Capture the cell that displays the provided text and extract its (x, y) central coordinate. 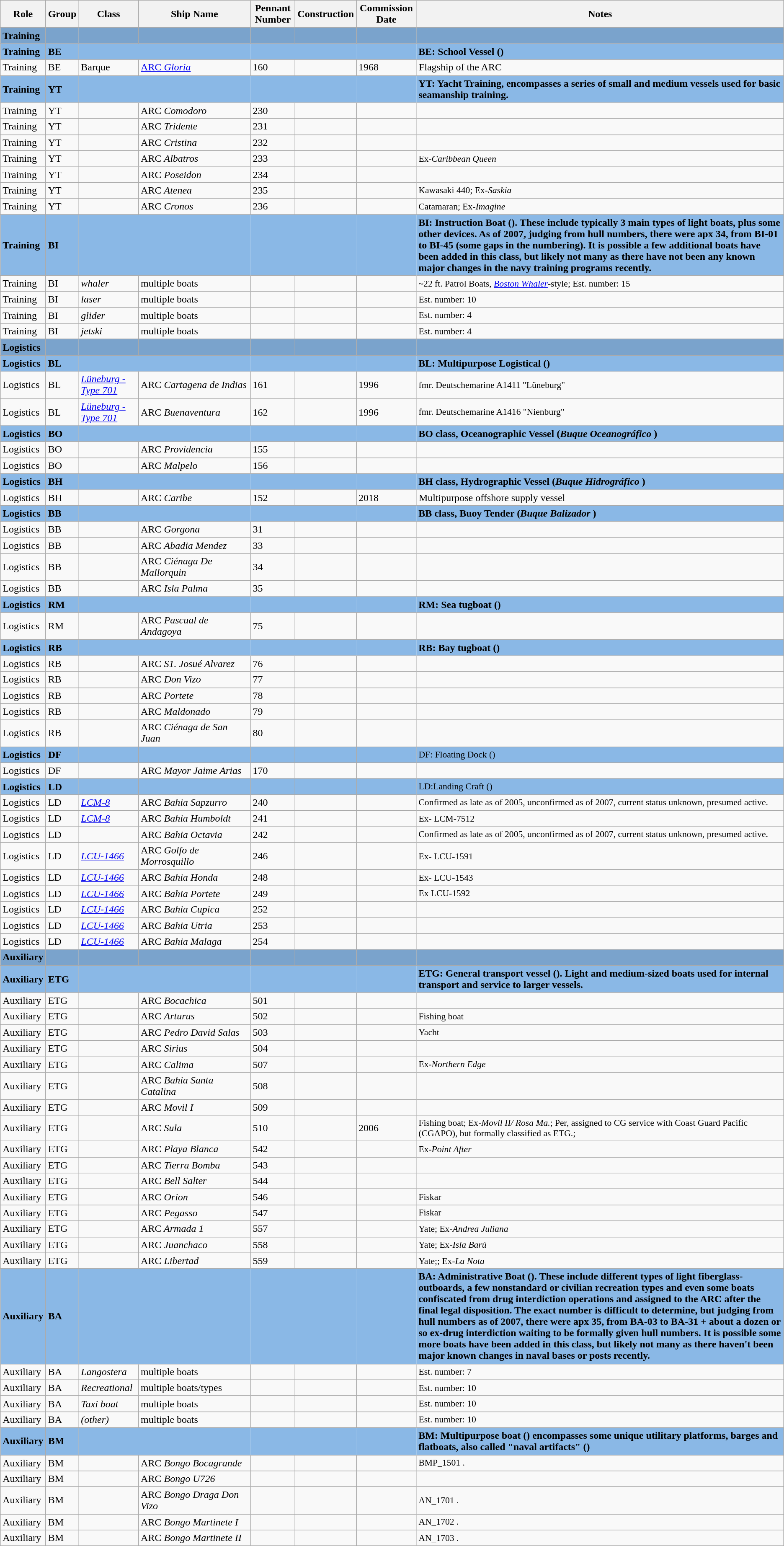
75 (273, 626)
246 (273, 856)
AN_1703 . (600, 1538)
504 (273, 1048)
241 (273, 818)
ARC Ciénaga De Mallorquin (194, 567)
YT: Yacht Training, encompasses a series of small and medium vessels used for basic seamanship training. (600, 89)
Taxi boat (109, 1404)
77 (273, 680)
233 (273, 158)
ARC Armada 1 (194, 1229)
BL: Multipurpose Logistical () (600, 363)
ARC Comodoro (194, 111)
BM: Multipurpose boat () encompasses some unique utilitary platforms, barges and flatboats, also called "naval artifacts" () (600, 1441)
ARC Albatros (194, 158)
544 (273, 1181)
ARC Bahia Honda (194, 878)
ARC Calima (194, 1064)
jetski (109, 331)
2006 (387, 1128)
Class (109, 14)
ARC Bongo Draga Don Vizo (194, 1501)
BE: School Vessel () (600, 52)
Yate;; Ex-La Nota (600, 1261)
502 (273, 1016)
510 (273, 1128)
507 (273, 1064)
Ex-Point After (600, 1149)
BO class, Oceanographic Vessel (Buque Oceanográfico ) (600, 434)
ARC Bahia Portete (194, 894)
ARC Providencia (194, 450)
503 (273, 1032)
ARC Sula (194, 1128)
232 (273, 142)
31 (273, 529)
Commission Date (387, 14)
ARC Don Vizo (194, 680)
234 (273, 174)
509 (273, 1107)
fmr. Deutschemarine A1411 "Lüneburg" (600, 385)
AN_1702 . (600, 1522)
Recreational (109, 1388)
230 (273, 111)
glider (109, 315)
Langostera (109, 1372)
ARC Pedro David Salas (194, 1032)
Kawasaki 440; Ex-Saskia (600, 190)
235 (273, 190)
240 (273, 802)
Ex- LCU-1591 (600, 856)
ARC Gorgona (194, 529)
ARC Bongo U726 (194, 1479)
501 (273, 1001)
BH class, Hydrographic Vessel (Buque Hidrográfico ) (600, 481)
248 (273, 878)
Group (62, 14)
ARC Arturus (194, 1016)
Ship Name (194, 14)
ARC Poseidon (194, 174)
ARC Bahia Utria (194, 926)
whaler (109, 284)
80 (273, 733)
BMP_1501 . (600, 1463)
(other) (109, 1419)
Est. number: 7 (600, 1372)
543 (273, 1165)
Flagship of the ARC (600, 67)
33 (273, 545)
ARC Isla Palma (194, 589)
34 (273, 567)
laser (109, 300)
DF: Floating Dock () (600, 755)
254 (273, 941)
ETG: General transport vessel (). Light and medium-sized boats used for internal transport and service to larger vessels. (600, 979)
ARC Sirius (194, 1048)
AN_1701 . (600, 1501)
162 (273, 412)
Barque (109, 67)
ARC Movil I (194, 1107)
Pennant Number (273, 14)
35 (273, 589)
231 (273, 127)
ARC Abadia Mendez (194, 545)
76 (273, 664)
Fishing boat; Ex-Movil II/ Rosa Ma.; Per, assigned to CG service with Coast Guard Pacific (CGAPO), but formally classified as ETG.; (600, 1128)
Ex- LCU-1543 (600, 878)
ARC Cristina (194, 142)
LD:Landing Craft () (600, 786)
Ex-Northern Edge (600, 1064)
1968 (387, 67)
557 (273, 1229)
Catamaran; Ex-Imagine (600, 206)
Ex-Caribbean Queen (600, 158)
ARC Bongo Martinete II (194, 1538)
fmr. Deutschemarine A1416 "Nienburg" (600, 412)
559 (273, 1261)
253 (273, 926)
152 (273, 497)
Role (23, 14)
ARC Caribe (194, 497)
RB: Bay tugboat () (600, 648)
ARC Bahia Malaga (194, 941)
ARC Bahia Sapzurro (194, 802)
ARC Gloria (194, 67)
156 (273, 465)
558 (273, 1245)
78 (273, 695)
ARC Orion (194, 1197)
ARC Malpelo (194, 465)
ARC Bongo Martinete I (194, 1522)
ARC Cronos (194, 206)
ARC Ciénaga de San Juan (194, 733)
ARC Bahia Santa Catalina (194, 1086)
ARC Tridente (194, 127)
ARC Bahia Octavia (194, 834)
RM: Sea tugboat () (600, 605)
Yate; Ex-Andrea Juliana (600, 1229)
2018 (387, 497)
ARC Bongo Bocagrande (194, 1463)
ARC Buenaventura (194, 412)
Notes (600, 14)
ARC Mayor Jaime Arias (194, 770)
~22 ft. Patrol Boats, Boston Whaler-style; Est. number: 15 (600, 284)
242 (273, 834)
Construction (326, 14)
161 (273, 385)
160 (273, 67)
547 (273, 1213)
ARC Cartagena de Indias (194, 385)
Multipurpose offshore supply vessel (600, 497)
79 (273, 711)
ARC Maldonado (194, 711)
508 (273, 1086)
Ex- LCM-7512 (600, 818)
ARC Playa Blanca (194, 1149)
ARC Golfo de Morrosquillo (194, 856)
ARC Tierra Bomba (194, 1165)
ARC Pascual de Andagoya (194, 626)
ARC Bahia Humboldt (194, 818)
Yate; Ex-Isla Barú (600, 1245)
236 (273, 206)
252 (273, 910)
ARC Atenea (194, 190)
ARC Bocachica (194, 1001)
546 (273, 1197)
multiple boats/types (194, 1388)
BB class, Buoy Tender (Buque Balizador ) (600, 513)
ARC S1. Josué Alvarez (194, 664)
249 (273, 894)
ARC Bahia Cupica (194, 910)
ARC Juanchaco (194, 1245)
542 (273, 1149)
ARC Portete (194, 695)
170 (273, 770)
ARC Pegasso (194, 1213)
Fishing boat (600, 1016)
ARC Bell Salter (194, 1181)
Ex LCU-1592 (600, 894)
ARC Libertad (194, 1261)
Yacht (600, 1032)
155 (273, 450)
